Scan for the cell matching the given text and deliver its [x, y] coordinate at center. 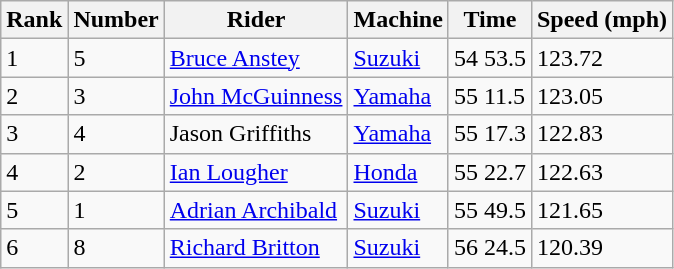
55 17.3 [490, 134]
54 53.5 [490, 58]
123.72 [602, 58]
55 11.5 [490, 96]
Honda [398, 172]
122.63 [602, 172]
Bruce Anstey [256, 58]
John McGuinness [256, 96]
Speed (mph) [602, 20]
Time [490, 20]
120.39 [602, 248]
Adrian Archibald [256, 210]
6 [34, 248]
121.65 [602, 210]
8 [116, 248]
55 22.7 [490, 172]
Rider [256, 20]
122.83 [602, 134]
Rank [34, 20]
56 24.5 [490, 248]
Richard Britton [256, 248]
55 49.5 [490, 210]
123.05 [602, 96]
Ian Lougher [256, 172]
Jason Griffiths [256, 134]
Number [116, 20]
Machine [398, 20]
